Find where the given text appears and provide that cell's center as (X, Y) coordinate. 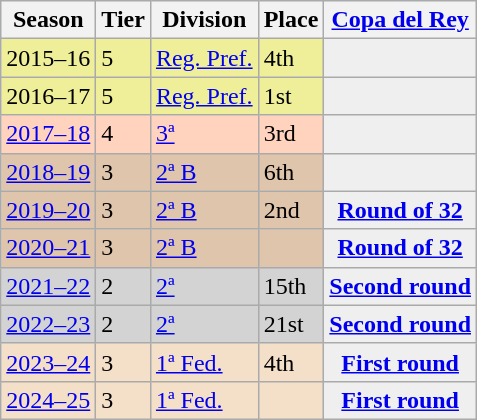
Tier (124, 20)
6th (291, 172)
2015–16 (48, 58)
21st (291, 324)
3ª (204, 134)
Division (204, 20)
2022–23 (48, 324)
Place (291, 20)
2016–17 (48, 96)
2020–21 (48, 248)
2nd (291, 210)
1st (291, 96)
2023–24 (48, 362)
2017–18 (48, 134)
Copa del Rey (400, 20)
2019–20 (48, 210)
3rd (291, 134)
Season (48, 20)
2024–25 (48, 400)
2018–19 (48, 172)
15th (291, 286)
2021–22 (48, 286)
4 (124, 134)
